Extract the (x, y) coordinate from the center of the cell holding the provided text.  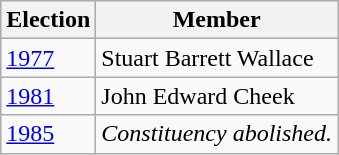
1981 (48, 96)
1977 (48, 58)
John Edward Cheek (217, 96)
Stuart Barrett Wallace (217, 58)
1985 (48, 134)
Election (48, 20)
Constituency abolished. (217, 134)
Member (217, 20)
